Find where the given text appears and provide that cell's center as [X, Y] coordinate. 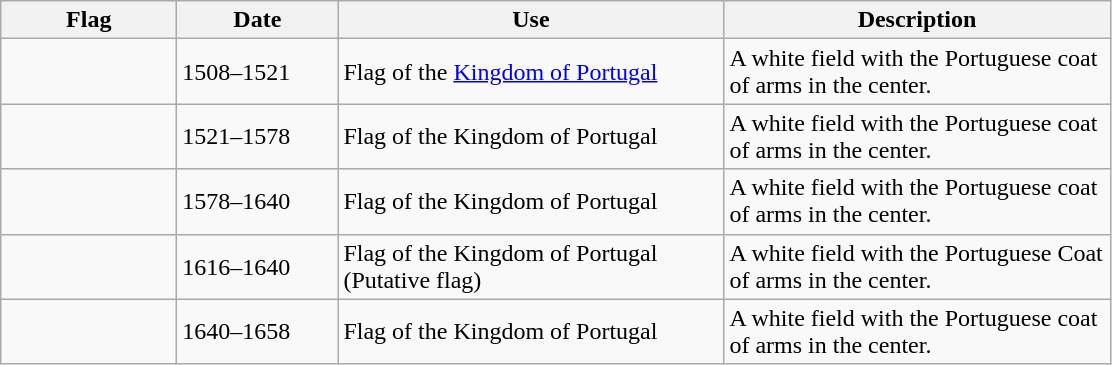
1508–1521 [258, 72]
Flag of the Kingdom of Portugal (Putative flag) [531, 266]
1521–1578 [258, 136]
Date [258, 20]
A white field with the Portuguese Coat of arms in the center. [917, 266]
1640–1658 [258, 332]
1578–1640 [258, 202]
Flag [89, 20]
1616–1640 [258, 266]
Description [917, 20]
Use [531, 20]
